Detect which cell encompasses the target text, then output its (x, y) center coordinate. 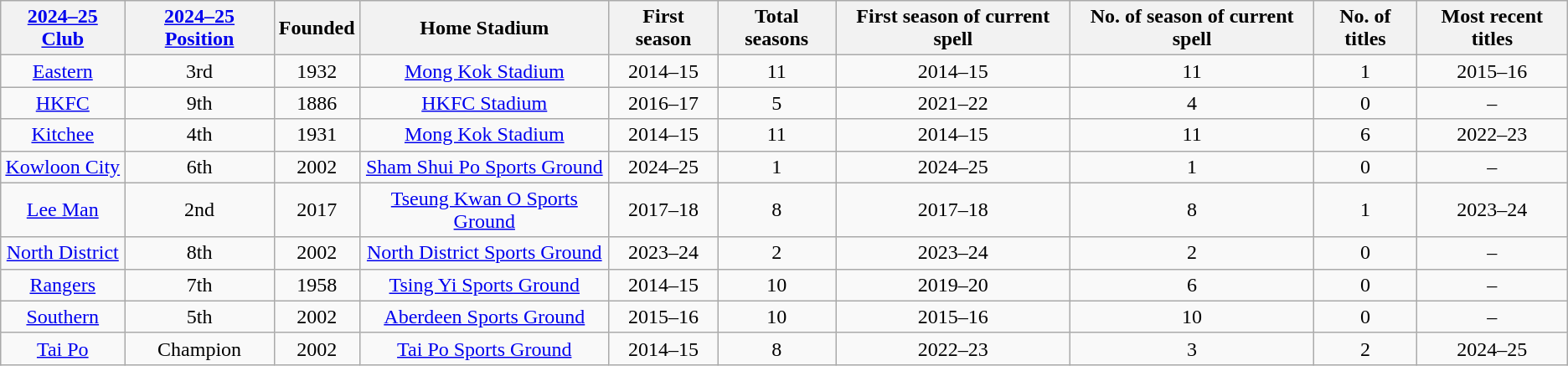
1886 (317, 103)
Tai Po (63, 348)
North District Sports Ground (484, 253)
Rangers (63, 285)
Southern (63, 317)
2017 (317, 209)
Kitchee (63, 135)
Lee Man (63, 209)
3rd (199, 71)
2016–17 (663, 103)
HKFC (63, 103)
4th (199, 135)
Champion (199, 348)
Tsing Yi Sports Ground (484, 285)
6th (199, 167)
5 (777, 103)
No. of titles (1365, 28)
Tai Po Sports Ground (484, 348)
1958 (317, 285)
HKFC Stadium (484, 103)
5th (199, 317)
Eastern (63, 71)
North District (63, 253)
1932 (317, 71)
First season (663, 28)
2021–22 (953, 103)
7th (199, 285)
First season of current spell (953, 28)
2024–25 Position (199, 28)
Aberdeen Sports Ground (484, 317)
8th (199, 253)
No. of season of current spell (1193, 28)
2024–25 Club (63, 28)
1931 (317, 135)
2019–20 (953, 285)
Most recent titles (1492, 28)
3 (1193, 348)
Home Stadium (484, 28)
9th (199, 103)
4 (1193, 103)
Kowloon City (63, 167)
Founded (317, 28)
Total seasons (777, 28)
Sham Shui Po Sports Ground (484, 167)
Tseung Kwan O Sports Ground (484, 209)
2nd (199, 209)
